Capture the cell that displays the provided text and extract its [x, y] central coordinate. 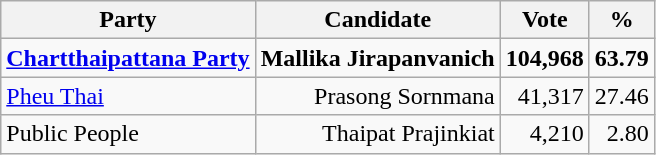
2.80 [622, 134]
Mallika Jirapanvanich [378, 58]
% [622, 20]
4,210 [544, 134]
63.79 [622, 58]
Public People [128, 134]
104,968 [544, 58]
Prasong Sornmana [378, 96]
27.46 [622, 96]
Thaipat Prajinkiat [378, 134]
Vote [544, 20]
Candidate [378, 20]
Pheu Thai [128, 96]
41,317 [544, 96]
Chartthaipattana Party [128, 58]
Party [128, 20]
